Find where the given text appears and provide that cell's center as (x, y) coordinate. 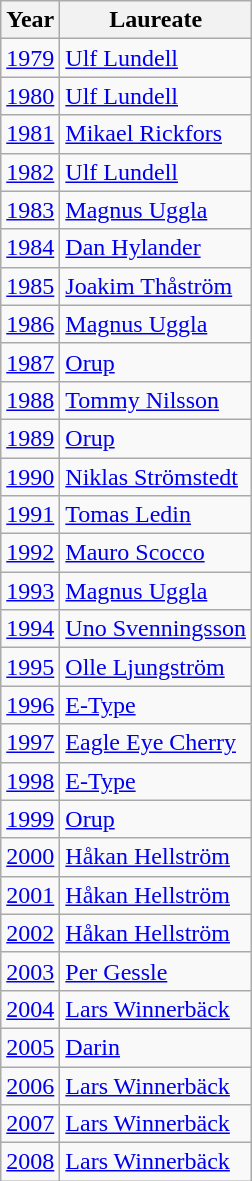
1991 (30, 515)
1998 (30, 781)
Niklas Strömstedt (156, 477)
1992 (30, 553)
Per Gessle (156, 971)
1997 (30, 743)
1988 (30, 400)
2003 (30, 971)
Year (30, 20)
1990 (30, 477)
1981 (30, 134)
Mikael Rickfors (156, 134)
Olle Ljungström (156, 667)
2002 (30, 933)
1979 (30, 58)
1980 (30, 96)
1995 (30, 667)
Joakim Thåström (156, 286)
1996 (30, 705)
1985 (30, 286)
2005 (30, 1047)
1999 (30, 819)
1994 (30, 629)
Laureate (156, 20)
Eagle Eye Cherry (156, 743)
2008 (30, 1162)
1983 (30, 210)
2007 (30, 1124)
1993 (30, 591)
1987 (30, 362)
1984 (30, 248)
2001 (30, 895)
Uno Svenningsson (156, 629)
Darin (156, 1047)
Tommy Nilsson (156, 400)
1986 (30, 324)
2004 (30, 1009)
Mauro Scocco (156, 553)
2000 (30, 857)
1982 (30, 172)
Tomas Ledin (156, 515)
2006 (30, 1085)
1989 (30, 438)
Dan Hylander (156, 248)
